Determine the (x, y) coordinate at the center of the cell enclosing the given text.  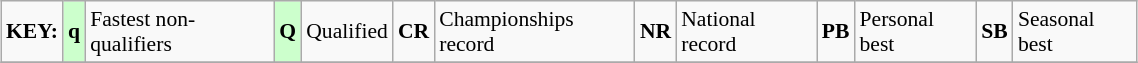
q (74, 32)
Fastest non-qualifiers (180, 32)
Seasonal best (1075, 32)
Q (288, 32)
NR (656, 32)
Championships record (534, 32)
SB (994, 32)
CR (414, 32)
National record (746, 32)
KEY: (32, 32)
Personal best (916, 32)
Qualified (347, 32)
PB (836, 32)
